Find where the given text appears and provide that cell's center as (X, Y) coordinate. 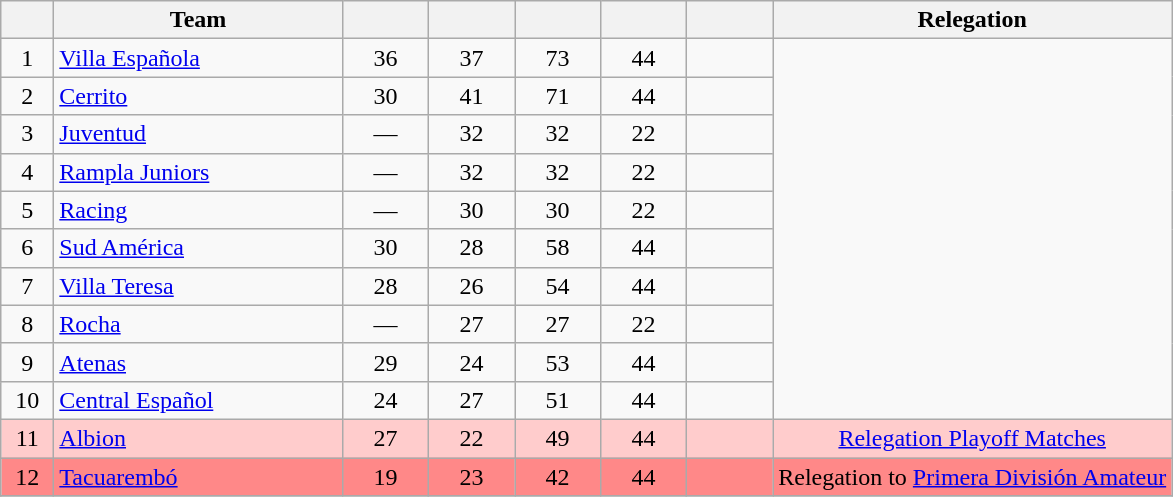
Relegation (972, 20)
Rampla Juniors (198, 172)
Relegation to Primera División Amateur (972, 477)
11 (28, 438)
29 (385, 362)
51 (557, 400)
2 (28, 96)
58 (557, 248)
73 (557, 58)
42 (557, 477)
6 (28, 248)
Sud América (198, 248)
71 (557, 96)
7 (28, 286)
37 (471, 58)
9 (28, 362)
53 (557, 362)
49 (557, 438)
Atenas (198, 362)
26 (471, 286)
Rocha (198, 324)
23 (471, 477)
Cerrito (198, 96)
Albion (198, 438)
Tacuarembó (198, 477)
12 (28, 477)
54 (557, 286)
8 (28, 324)
5 (28, 210)
Relegation Playoff Matches (972, 438)
4 (28, 172)
3 (28, 134)
Team (198, 20)
Villa Teresa (198, 286)
Central Español (198, 400)
Villa Española (198, 58)
10 (28, 400)
1 (28, 58)
Racing (198, 210)
Juventud (198, 134)
19 (385, 477)
36 (385, 58)
41 (471, 96)
